Pinpoint the cell where the given text exists, returning its [x, y] midpoint coordinate. 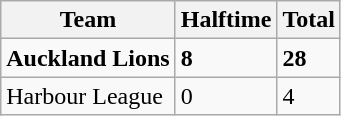
Team [88, 20]
Total [309, 20]
Halftime [226, 20]
Auckland Lions [88, 58]
0 [226, 96]
8 [226, 58]
Harbour League [88, 96]
28 [309, 58]
4 [309, 96]
